Scan for the cell matching the given text and deliver its [X, Y] coordinate at center. 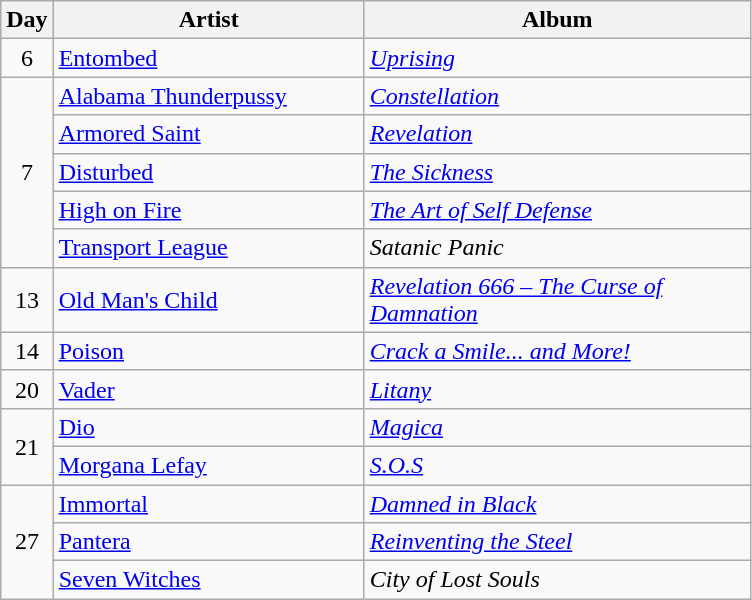
Poison [208, 351]
20 [27, 389]
21 [27, 446]
Revelation 666 – The Curse of Damnation [557, 300]
City of Lost Souls [557, 580]
Damned in Black [557, 503]
Crack a Smile... and More! [557, 351]
Album [557, 20]
High on Fire [208, 210]
Constellation [557, 96]
Artist [208, 20]
Armored Saint [208, 134]
Seven Witches [208, 580]
Vader [208, 389]
Morgana Lefay [208, 465]
S.O.S [557, 465]
Alabama Thunderpussy [208, 96]
Day [27, 20]
Magica [557, 427]
27 [27, 541]
Transport League [208, 248]
Dio [208, 427]
Immortal [208, 503]
Uprising [557, 58]
Old Man's Child [208, 300]
7 [27, 172]
13 [27, 300]
Reinventing the Steel [557, 542]
The Sickness [557, 172]
Litany [557, 389]
Disturbed [208, 172]
6 [27, 58]
Revelation [557, 134]
Satanic Panic [557, 248]
Entombed [208, 58]
14 [27, 351]
The Art of Self Defense [557, 210]
Pantera [208, 542]
